Pinpoint the cell where the given text exists, returning its [X, Y] midpoint coordinate. 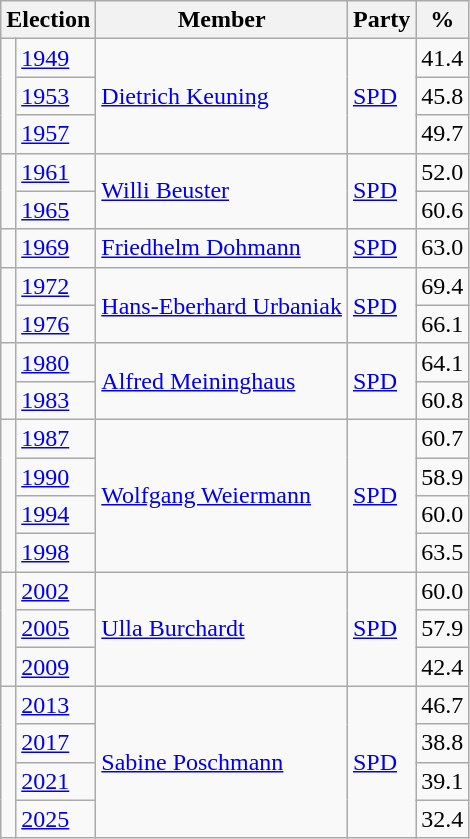
45.8 [442, 96]
1969 [56, 248]
1983 [56, 400]
1949 [56, 58]
2021 [56, 781]
42.4 [442, 667]
46.7 [442, 705]
60.7 [442, 438]
1957 [56, 134]
Willi Beuster [222, 191]
2017 [56, 743]
1980 [56, 362]
60.6 [442, 210]
64.1 [442, 362]
41.4 [442, 58]
39.1 [442, 781]
38.8 [442, 743]
Dietrich Keuning [222, 96]
69.4 [442, 286]
Hans-Eberhard Urbaniak [222, 305]
Friedhelm Dohmann [222, 248]
52.0 [442, 172]
63.0 [442, 248]
1987 [56, 438]
32.4 [442, 819]
1998 [56, 553]
49.7 [442, 134]
2013 [56, 705]
2005 [56, 629]
2009 [56, 667]
Alfred Meininghaus [222, 381]
1976 [56, 324]
Member [222, 20]
1990 [56, 477]
Party [381, 20]
2002 [56, 591]
Sabine Poschmann [222, 762]
58.9 [442, 477]
1972 [56, 286]
63.5 [442, 553]
57.9 [442, 629]
60.8 [442, 400]
66.1 [442, 324]
Ulla Burchardt [222, 629]
Wolfgang Weiermann [222, 495]
1994 [56, 515]
1965 [56, 210]
1953 [56, 96]
2025 [56, 819]
% [442, 20]
1961 [56, 172]
Election [48, 20]
